From the cell containing the given text, extract its center point as (X, Y) coordinate. 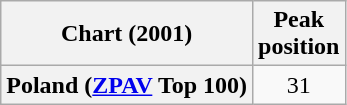
Poland (ZPAV Top 100) (127, 85)
31 (299, 85)
Chart (2001) (127, 34)
Peakposition (299, 34)
